For the text-containing cell, return its midpoint in (X, Y) coordinate format. 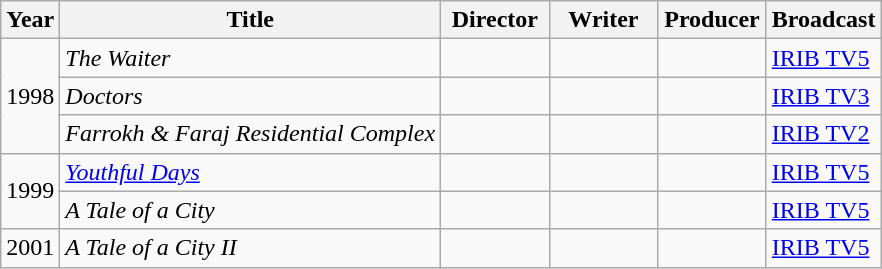
Director (496, 20)
Year (30, 20)
IRIB TV3 (824, 96)
Producer (712, 20)
Youthful Days (250, 172)
IRIB TV2 (824, 134)
1998 (30, 96)
Farrokh & Faraj Residential Complex (250, 134)
A Tale of a City (250, 210)
2001 (30, 248)
Broadcast (824, 20)
Title (250, 20)
Doctors (250, 96)
1999 (30, 191)
A Tale of a City II (250, 248)
Writer (604, 20)
The Waiter (250, 58)
